Scan for the cell matching the given text and deliver its [X, Y] coordinate at center. 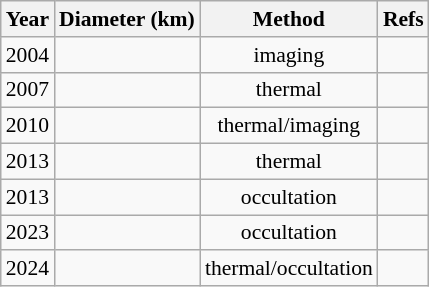
Refs [404, 19]
2010 [28, 126]
2007 [28, 90]
imaging [289, 55]
2004 [28, 55]
thermal/imaging [289, 126]
2023 [28, 233]
Year [28, 19]
Diameter (km) [127, 19]
thermal/occultation [289, 269]
Method [289, 19]
2024 [28, 269]
